Identify which cell holds the provided text, then report its [X, Y] central coordinate. 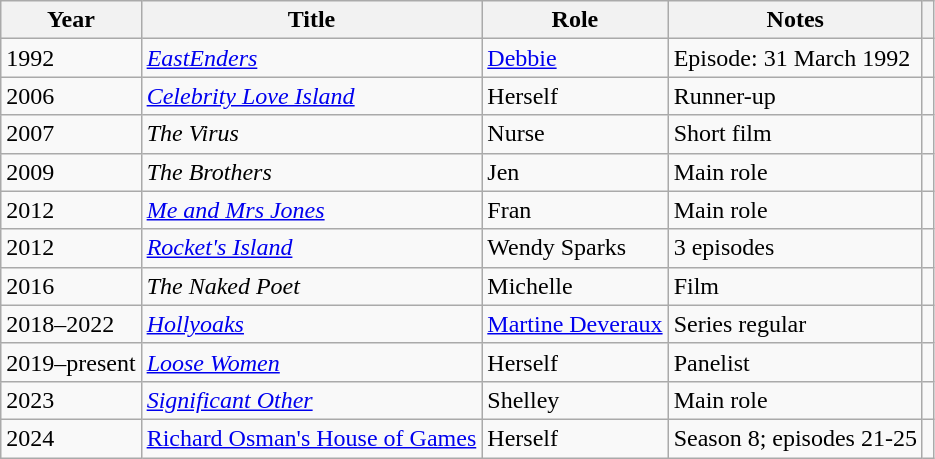
The Naked Poet [312, 286]
Jen [575, 172]
Panelist [795, 362]
Martine Deveraux [575, 324]
2023 [71, 400]
Notes [795, 20]
Short film [795, 134]
2024 [71, 438]
Significant Other [312, 400]
Richard Osman's House of Games [312, 438]
2019–present [71, 362]
Celebrity Love Island [312, 96]
2006 [71, 96]
3 episodes [795, 248]
2016 [71, 286]
Wendy Sparks [575, 248]
Role [575, 20]
The Virus [312, 134]
Michelle [575, 286]
Shelley [575, 400]
Loose Women [312, 362]
Nurse [575, 134]
EastEnders [312, 58]
Runner-up [795, 96]
Year [71, 20]
1992 [71, 58]
Fran [575, 210]
2009 [71, 172]
Film [795, 286]
Episode: 31 March 1992 [795, 58]
Series regular [795, 324]
Rocket's Island [312, 248]
2007 [71, 134]
Me and Mrs Jones [312, 210]
Debbie [575, 58]
Hollyoaks [312, 324]
2018–2022 [71, 324]
Title [312, 20]
The Brothers [312, 172]
Season 8; episodes 21-25 [795, 438]
